For the text-containing cell, return its midpoint in [X, Y] coordinate format. 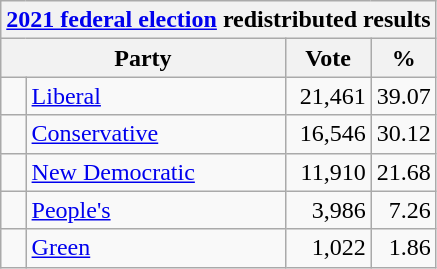
Green [156, 248]
1.86 [404, 248]
People's [156, 210]
21,461 [328, 96]
39.07 [404, 96]
16,546 [328, 134]
2021 federal election redistributed results [218, 20]
1,022 [328, 248]
11,910 [328, 172]
Party [143, 58]
New Democratic [156, 172]
Vote [328, 58]
21.68 [404, 172]
% [404, 58]
30.12 [404, 134]
3,986 [328, 210]
Conservative [156, 134]
Liberal [156, 96]
7.26 [404, 210]
